From the cell containing the given text, extract its center point as [X, Y] coordinate. 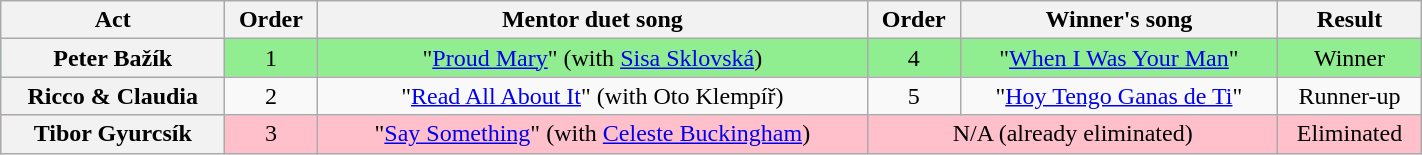
Eliminated [1350, 134]
"When I Was Your Man" [1119, 58]
Winner's song [1119, 20]
1 [271, 58]
Winner [1350, 58]
Mentor duet song [592, 20]
Runner-up [1350, 96]
Peter Bažík [113, 58]
"Hoy Tengo Ganas de Ti" [1119, 96]
Tibor Gyurcsík [113, 134]
3 [271, 134]
"Proud Mary" (with Sisa Sklovská) [592, 58]
5 [914, 96]
4 [914, 58]
Ricco & Claudia [113, 96]
Act [113, 20]
N/A (already eliminated) [1073, 134]
"Read All About It" (with Oto Klempíř) [592, 96]
2 [271, 96]
Result [1350, 20]
"Say Something" (with Celeste Buckingham) [592, 134]
